Identify which cell holds the provided text, then report its (x, y) central coordinate. 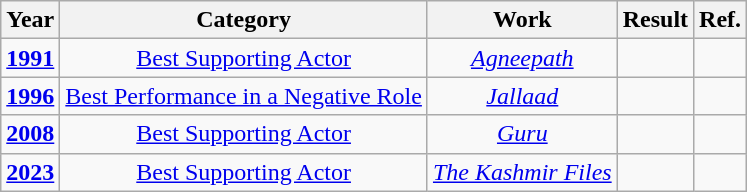
1996 (30, 96)
Category (244, 20)
2008 (30, 134)
Agneepath (522, 58)
1991 (30, 58)
Work (522, 20)
The Kashmir Files (522, 172)
Year (30, 20)
2023 (30, 172)
Result (655, 20)
Jallaad (522, 96)
Ref. (720, 20)
Best Performance in a Negative Role (244, 96)
Guru (522, 134)
